Scan for the cell matching the given text and deliver its (x, y) coordinate at center. 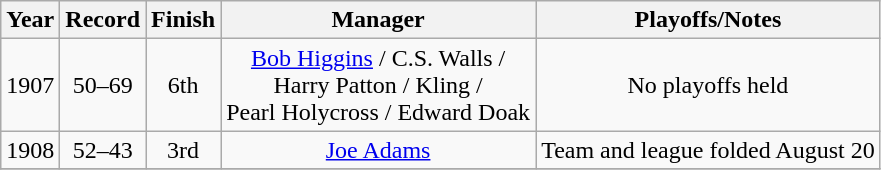
52–43 (103, 150)
Manager (378, 20)
Joe Adams (378, 150)
Year (30, 20)
No playoffs held (708, 85)
Team and league folded August 20 (708, 150)
Finish (184, 20)
Playoffs/Notes (708, 20)
1908 (30, 150)
3rd (184, 150)
Bob Higgins / C.S. Walls / Harry Patton / Kling / Pearl Holycross / Edward Doak (378, 85)
1907 (30, 85)
6th (184, 85)
50–69 (103, 85)
Record (103, 20)
